Output the (x, y) coordinate of the center of the cell containing the given text.  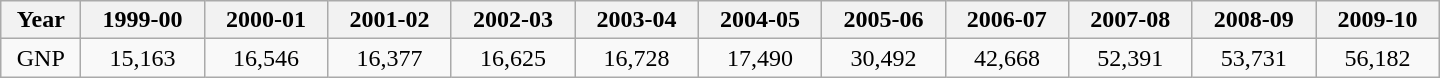
42,668 (1006, 58)
2002-03 (512, 20)
16,728 (636, 58)
2004-05 (760, 20)
2009-10 (1378, 20)
2005-06 (884, 20)
2007-08 (1130, 20)
56,182 (1378, 58)
Year (41, 20)
2008-09 (1254, 20)
15,163 (142, 58)
17,490 (760, 58)
2000-01 (266, 20)
1999-00 (142, 20)
52,391 (1130, 58)
2003-04 (636, 20)
16,625 (512, 58)
16,546 (266, 58)
16,377 (390, 58)
GNP (41, 58)
2006-07 (1006, 20)
2001-02 (390, 20)
30,492 (884, 58)
53,731 (1254, 58)
